Locate the cell with the specified text and output its [X, Y] center coordinate. 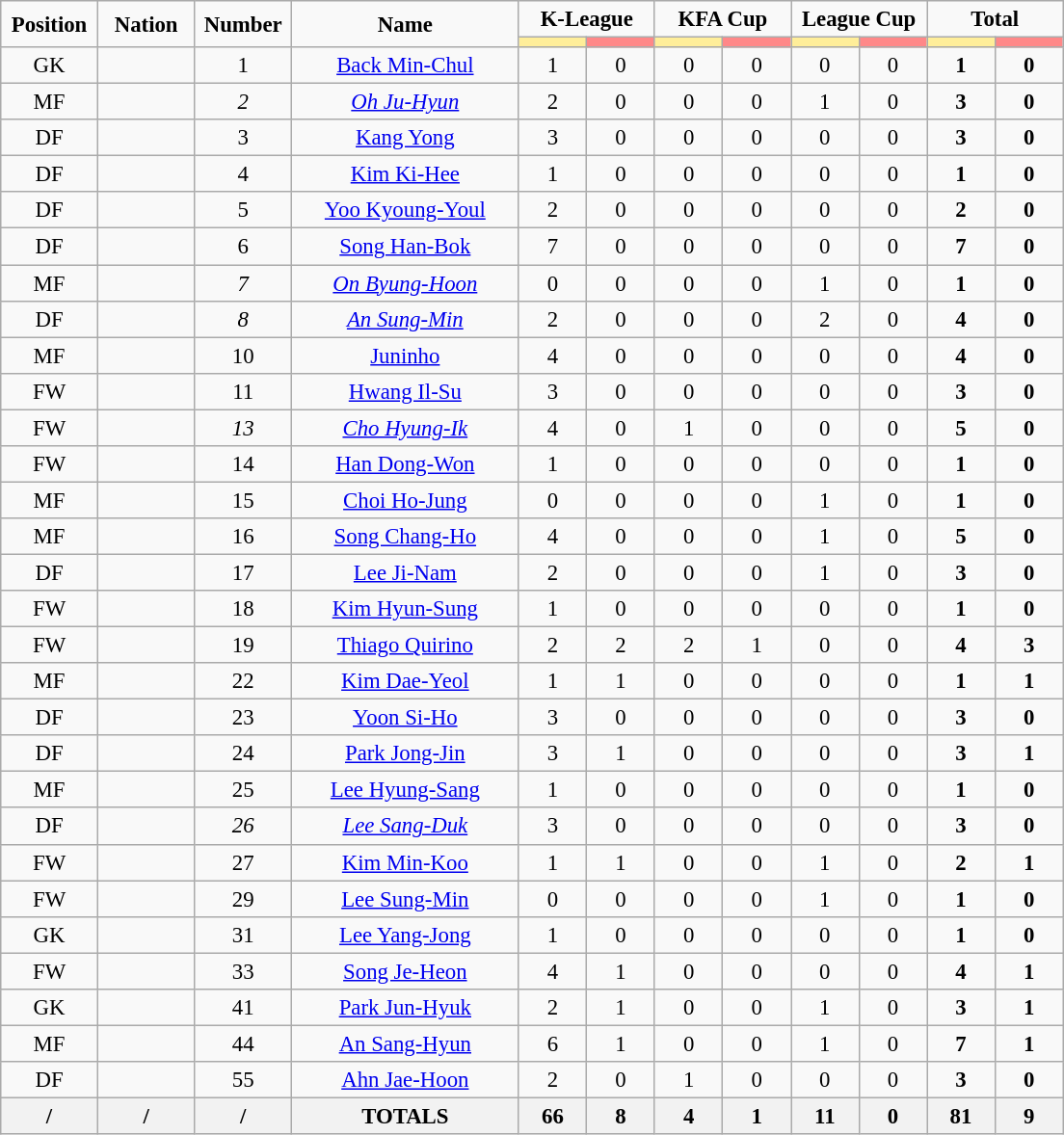
Thiago Quirino [406, 646]
14 [243, 464]
Kim Hyun-Sung [406, 609]
9 [1029, 1116]
League Cup [858, 19]
18 [243, 609]
Park Jong-Jin [406, 753]
Total [995, 19]
On Byung-Hoon [406, 283]
An Sung-Min [406, 319]
Song Chang-Ho [406, 537]
41 [243, 1008]
23 [243, 718]
Cho Hyung-Ik [406, 428]
Lee Sung-Min [406, 899]
Han Dong-Won [406, 464]
44 [243, 1043]
Oh Ju-Hyun [406, 102]
Position [50, 24]
Juninho [406, 356]
TOTALS [406, 1116]
Lee Yang-Jong [406, 935]
81 [962, 1116]
Yoo Kyoung-Youl [406, 211]
An Sang-Hyun [406, 1043]
55 [243, 1080]
26 [243, 827]
Lee Hyung-Sang [406, 790]
13 [243, 428]
Song Je-Heon [406, 971]
Number [243, 24]
Choi Ho-Jung [406, 500]
Nation [146, 24]
15 [243, 500]
Lee Sang-Duk [406, 827]
19 [243, 646]
25 [243, 790]
24 [243, 753]
Back Min-Chul [406, 66]
K-League [586, 19]
17 [243, 572]
66 [553, 1116]
Kim Min-Koo [406, 862]
10 [243, 356]
27 [243, 862]
Hwang Il-Su [406, 391]
Kang Yong [406, 138]
Lee Ji-Nam [406, 572]
16 [243, 537]
Ahn Jae-Hoon [406, 1080]
Name [406, 24]
33 [243, 971]
KFA Cup [723, 19]
31 [243, 935]
Park Jun-Hyuk [406, 1008]
22 [243, 681]
Kim Dae-Yeol [406, 681]
Song Han-Bok [406, 247]
29 [243, 899]
Kim Ki-Hee [406, 174]
Yoon Si-Ho [406, 718]
